Find where the given text appears and provide that cell's center as [x, y] coordinate. 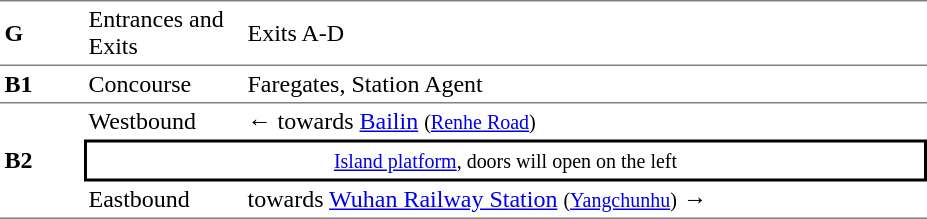
Entrances and Exits [164, 32]
B1 [42, 83]
Faregates, Station Agent [585, 83]
Westbound [164, 121]
Island platform, doors will open on the left [506, 161]
B2 [42, 160]
Concourse [164, 83]
← towards Bailin (Renhe Road) [585, 121]
Exits A-D [585, 32]
G [42, 32]
